Provide the [x, y] coordinate of the cell's center where the given text is located.  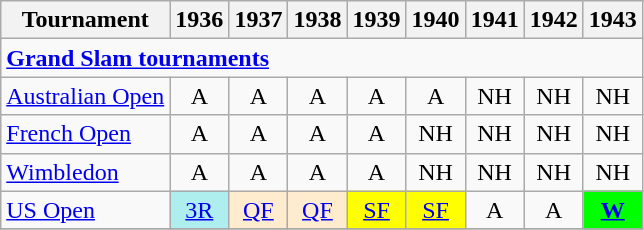
Wimbledon [86, 172]
French Open [86, 134]
1937 [258, 20]
1942 [554, 20]
3R [200, 210]
1943 [612, 20]
1939 [376, 20]
Grand Slam tournaments [322, 58]
1936 [200, 20]
Tournament [86, 20]
US Open [86, 210]
1941 [494, 20]
W [612, 210]
Australian Open [86, 96]
1940 [436, 20]
1938 [318, 20]
